Pinpoint the cell where the given text exists, returning its (X, Y) midpoint coordinate. 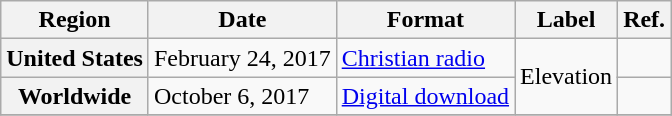
Worldwide (75, 96)
Christian radio (425, 58)
Label (566, 20)
United States (75, 58)
Region (75, 20)
February 24, 2017 (242, 58)
Format (425, 20)
Ref. (644, 20)
Elevation (566, 77)
Date (242, 20)
October 6, 2017 (242, 96)
Digital download (425, 96)
